Provide the (X, Y) coordinate of the cell's center where the given text is located.  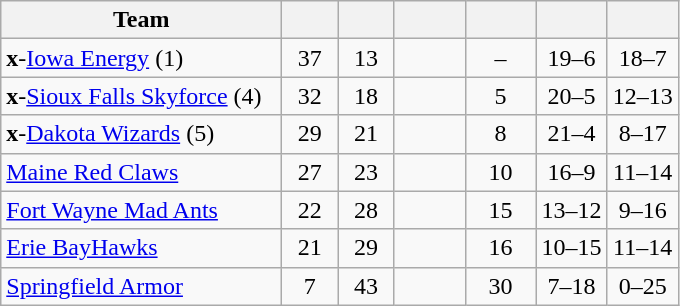
Springfield Armor (142, 286)
Fort Wayne Mad Ants (142, 210)
x-Sioux Falls Skyforce (4) (142, 96)
13–12 (572, 210)
13 (366, 58)
19–6 (572, 58)
20–5 (572, 96)
0–25 (642, 286)
10–15 (572, 248)
7–18 (572, 286)
30 (500, 286)
37 (310, 58)
16–9 (572, 172)
12–13 (642, 96)
22 (310, 210)
Erie BayHawks (142, 248)
Maine Red Claws (142, 172)
43 (366, 286)
21–4 (572, 134)
27 (310, 172)
16 (500, 248)
9–16 (642, 210)
15 (500, 210)
5 (500, 96)
18–7 (642, 58)
Team (142, 20)
x-Dakota Wizards (5) (142, 134)
18 (366, 96)
x-Iowa Energy (1) (142, 58)
7 (310, 286)
8–17 (642, 134)
8 (500, 134)
– (500, 58)
32 (310, 96)
28 (366, 210)
23 (366, 172)
10 (500, 172)
